Capture the cell that displays the provided text and extract its (X, Y) central coordinate. 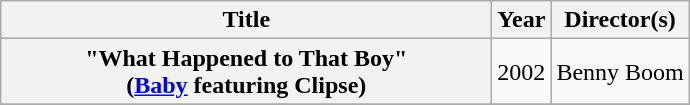
Year (522, 20)
Title (246, 20)
Benny Boom (620, 72)
Director(s) (620, 20)
2002 (522, 72)
"What Happened to That Boy"(Baby featuring Clipse) (246, 72)
